Pinpoint the cell where the given text exists, returning its (X, Y) midpoint coordinate. 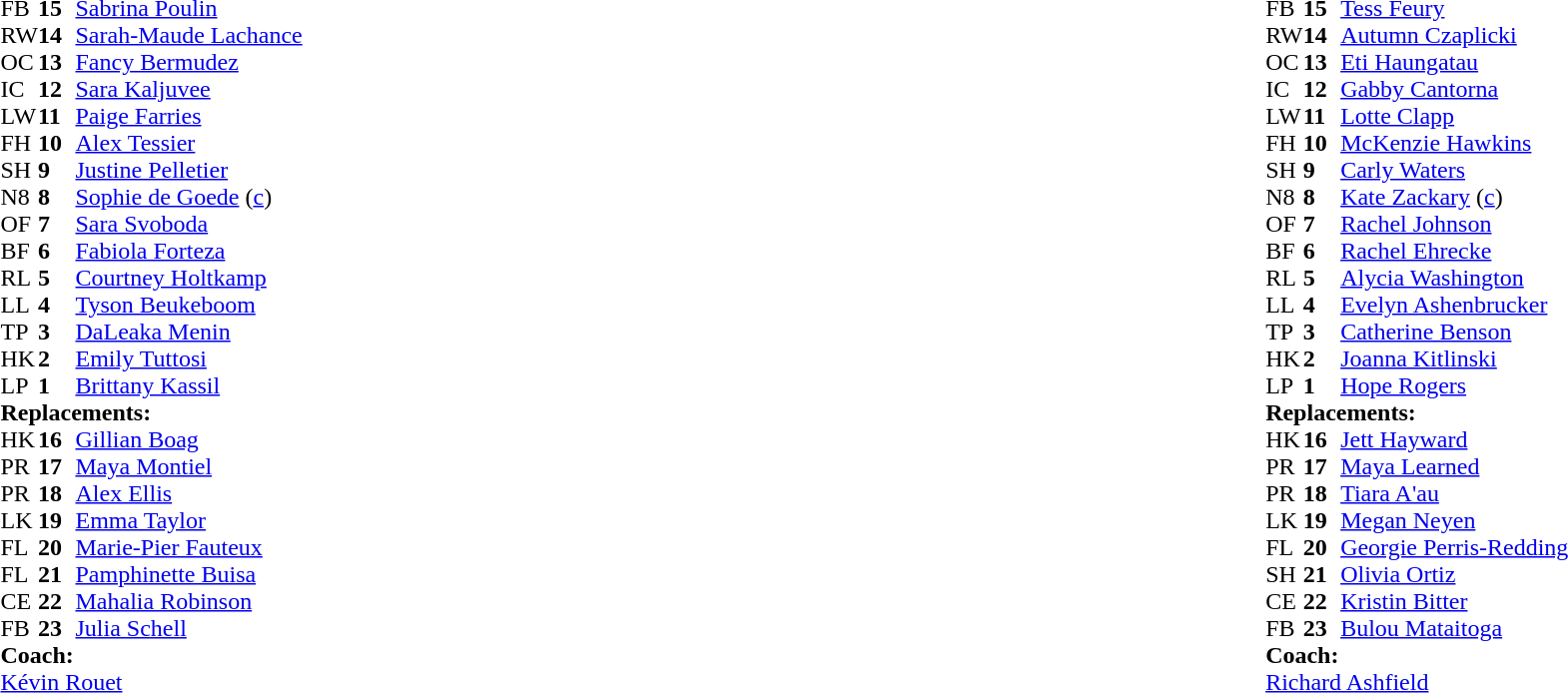
Carly Waters (1454, 170)
Marie-Pier Fauteux (190, 547)
Alex Ellis (190, 493)
Gabby Cantorna (1454, 90)
Emily Tuttosi (190, 359)
Bulou Mataitoga (1454, 629)
Alex Tessier (190, 144)
Sophie de Goede (c) (190, 198)
Emma Taylor (190, 521)
Brittany Kassil (190, 385)
Kate Zackary (c) (1454, 198)
Maya Learned (1454, 467)
DaLeaka Menin (190, 332)
Joanna Kitlinski (1454, 359)
Sarah-Maude Lachance (190, 36)
Georgie Perris-Redding (1454, 547)
Autumn Czaplicki (1454, 36)
Megan Neyen (1454, 521)
Eti Haungatau (1454, 62)
Tiara A'au (1454, 493)
Catherine Benson (1454, 332)
Rachel Johnson (1454, 224)
Courtney Holtkamp (190, 278)
Lotte Clapp (1454, 116)
Pamphinette Buisa (190, 575)
Paige Farries (190, 116)
Hope Rogers (1454, 385)
Sara Svoboda (190, 224)
Fancy Bermudez (190, 62)
Olivia Ortiz (1454, 575)
Fabiola Forteza (190, 252)
Justine Pelletier (190, 170)
McKenzie Hawkins (1454, 144)
Mahalia Robinson (190, 601)
Julia Schell (190, 629)
Sara Kaljuvee (190, 90)
Evelyn Ashenbrucker (1454, 306)
Tyson Beukeboom (190, 306)
Gillian Boag (190, 439)
Kristin Bitter (1454, 601)
Rachel Ehrecke (1454, 252)
Maya Montiel (190, 467)
Alycia Washington (1454, 278)
Jett Hayward (1454, 439)
